From the cell containing the given text, extract its center point as [X, Y] coordinate. 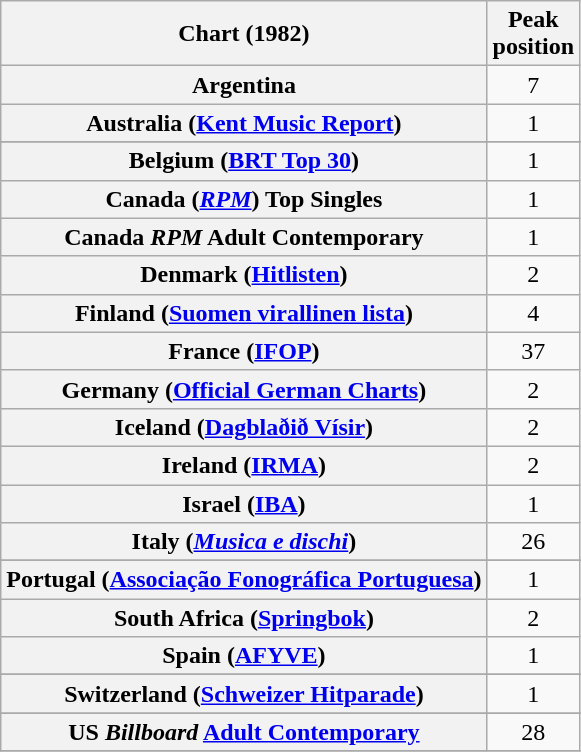
France (IFOP) [244, 351]
South Africa (Springbok) [244, 618]
Belgium (BRT Top 30) [244, 161]
Italy (Musica e dischi) [244, 542]
Finland (Suomen virallinen lista) [244, 313]
Australia (Kent Music Report) [244, 123]
Ireland (IRMA) [244, 465]
Switzerland (Schweizer Hitparade) [244, 694]
Canada RPM Adult Contemporary [244, 237]
4 [533, 313]
Denmark (Hitlisten) [244, 275]
US Billboard Adult Contemporary [244, 732]
37 [533, 351]
7 [533, 85]
Chart (1982) [244, 34]
Argentina [244, 85]
Germany (Official German Charts) [244, 389]
28 [533, 732]
Spain (AFYVE) [244, 656]
Iceland (Dagblaðið Vísir) [244, 427]
Canada (RPM) Top Singles [244, 199]
Peakposition [533, 34]
Israel (IBA) [244, 503]
Portugal (Associação Fonográfica Portuguesa) [244, 580]
26 [533, 542]
